Find where the given text appears and provide that cell's center as (X, Y) coordinate. 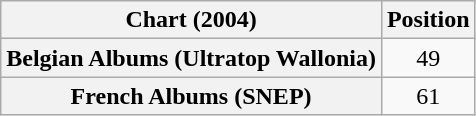
Position (428, 20)
Belgian Albums (Ultratop Wallonia) (192, 58)
61 (428, 96)
Chart (2004) (192, 20)
French Albums (SNEP) (192, 96)
49 (428, 58)
